For the text-containing cell, return its midpoint in [x, y] coordinate format. 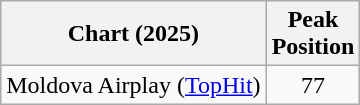
Chart (2025) [134, 34]
Moldova Airplay (TopHit) [134, 85]
77 [313, 85]
PeakPosition [313, 34]
